Scan for the cell matching the given text and deliver its [X, Y] coordinate at center. 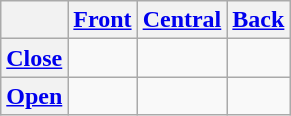
Front [102, 20]
Close [34, 58]
Open [34, 96]
Central [182, 20]
Back [258, 20]
